From the cell containing the given text, extract its center point as (X, Y) coordinate. 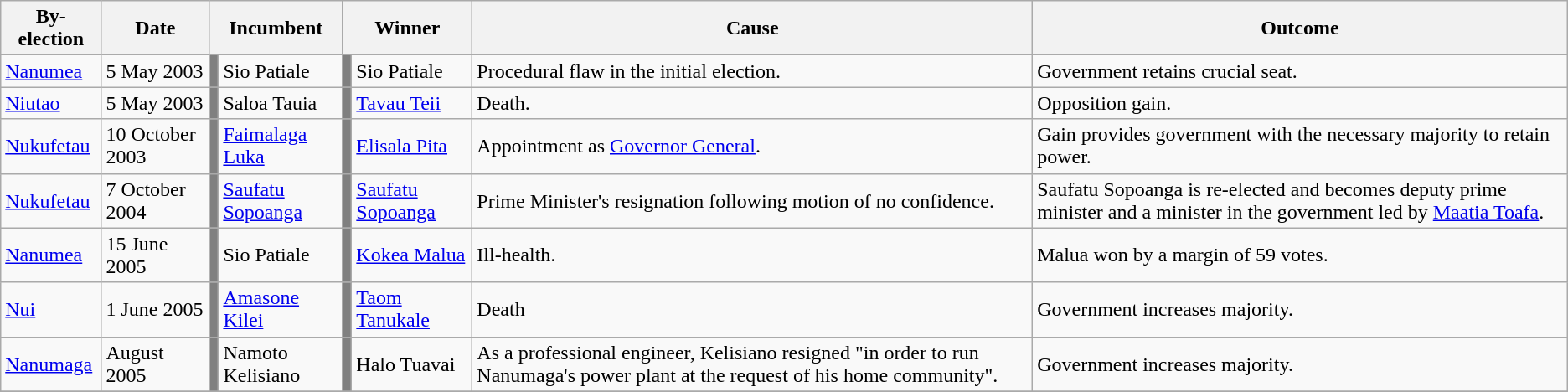
Outcome (1300, 28)
Amasone Kilei (281, 310)
1 June 2005 (156, 310)
As a professional engineer, Kelisiano resigned "in order to run Nanumaga's power plant at the request of his home community". (752, 364)
Government retains crucial seat. (1300, 71)
Tavau Teii (412, 103)
Opposition gain. (1300, 103)
Incumbent (276, 28)
15 June 2005 (156, 255)
7 October 2004 (156, 201)
Date (156, 28)
Kokea Malua (412, 255)
Niutao (51, 103)
Taom Tanukale (412, 310)
August 2005 (156, 364)
Procedural flaw in the initial election. (752, 71)
Saloa Tauia (281, 103)
Nui (51, 310)
Nanumaga (51, 364)
Elisala Pita (412, 146)
Winner (407, 28)
Halo Tuavai (412, 364)
Malua won by a margin of 59 votes. (1300, 255)
Namoto Kelisiano (281, 364)
By-election (51, 28)
Appointment as Governor General. (752, 146)
Faimalaga Luka (281, 146)
Gain provides government with the necessary majority to retain power. (1300, 146)
Ill-health. (752, 255)
Prime Minister's resignation following motion of no confidence. (752, 201)
Saufatu Sopoanga is re-elected and becomes deputy prime minister and a minister in the government led by Maatia Toafa. (1300, 201)
Cause (752, 28)
10 October 2003 (156, 146)
Death. (752, 103)
Death (752, 310)
